Scan for the cell matching the given text and deliver its [x, y] coordinate at center. 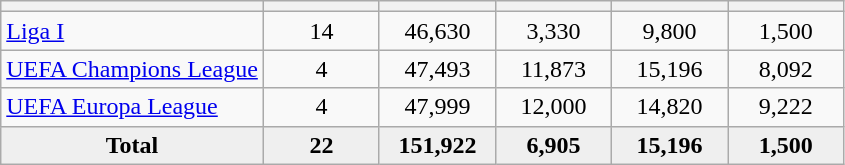
UEFA Europa League [132, 107]
UEFA Champions League [132, 69]
Total [132, 145]
6,905 [553, 145]
12,000 [553, 107]
46,630 [437, 31]
47,999 [437, 107]
14,820 [670, 107]
151,922 [437, 145]
8,092 [786, 69]
11,873 [553, 69]
9,222 [786, 107]
47,493 [437, 69]
14 [321, 31]
Liga I [132, 31]
9,800 [670, 31]
22 [321, 145]
3,330 [553, 31]
